Pinpoint the cell where the given text exists, returning its (X, Y) midpoint coordinate. 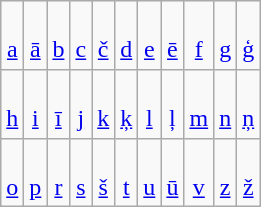
ņ (248, 104)
h (12, 104)
j (81, 104)
o (12, 172)
c (81, 36)
a (12, 36)
l (150, 104)
ķ (126, 104)
k (104, 104)
z (226, 172)
u (150, 172)
r (58, 172)
ž (248, 172)
f (199, 36)
d (126, 36)
ā (36, 36)
s (81, 172)
ī (58, 104)
v (199, 172)
ģ (248, 36)
š (104, 172)
e (150, 36)
ū (172, 172)
m (199, 104)
t (126, 172)
p (36, 172)
n (226, 104)
ē (172, 36)
g (226, 36)
b (58, 36)
č (104, 36)
ļ (172, 104)
i (36, 104)
